Provide the (X, Y) coordinate of the cell's center where the given text is located.  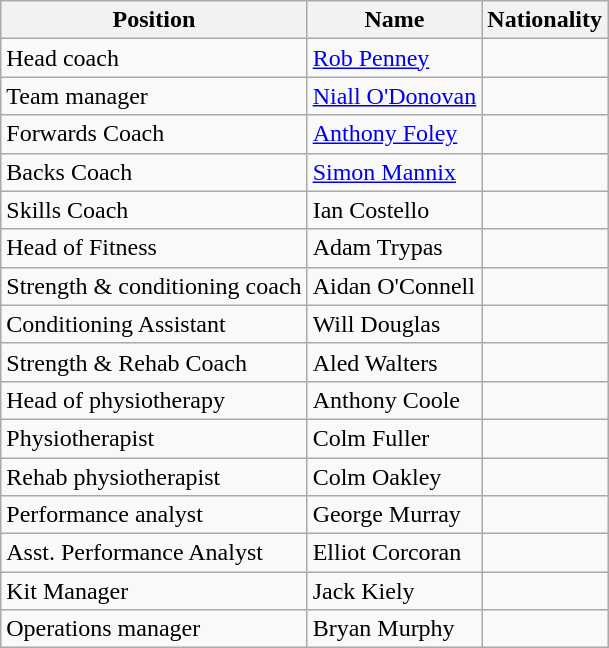
Simon Mannix (394, 172)
Ian Costello (394, 210)
Position (154, 20)
Adam Trypas (394, 248)
Rob Penney (394, 58)
Will Douglas (394, 324)
Aidan O'Connell (394, 286)
George Murray (394, 515)
Anthony Foley (394, 134)
Skills Coach (154, 210)
Head of physiotherapy (154, 400)
Anthony Coole (394, 400)
Name (394, 20)
Bryan Murphy (394, 629)
Nationality (545, 20)
Jack Kiely (394, 591)
Strength & conditioning coach (154, 286)
Aled Walters (394, 362)
Asst. Performance Analyst (154, 553)
Forwards Coach (154, 134)
Kit Manager (154, 591)
Niall O'Donovan (394, 96)
Strength & Rehab Coach (154, 362)
Team manager (154, 96)
Backs Coach (154, 172)
Elliot Corcoran (394, 553)
Rehab physiotherapist (154, 477)
Colm Fuller (394, 438)
Head coach (154, 58)
Physiotherapist (154, 438)
Performance analyst (154, 515)
Head of Fitness (154, 248)
Conditioning Assistant (154, 324)
Operations manager (154, 629)
Colm Oakley (394, 477)
